Return (x, y) of the center of cell containing provided text 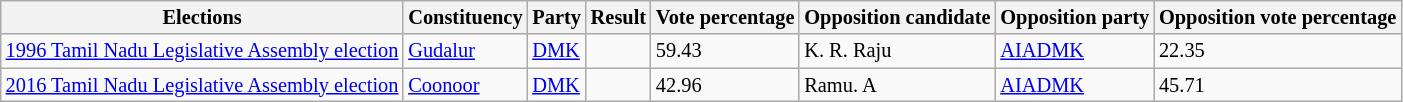
Coonoor (465, 85)
Opposition candidate (897, 17)
Elections (202, 17)
Result (618, 17)
Constituency (465, 17)
45.71 (1278, 85)
Ramu. A (897, 85)
42.96 (725, 85)
22.35 (1278, 51)
2016 Tamil Nadu Legislative Assembly election (202, 85)
Gudalur (465, 51)
Opposition party (1074, 17)
Vote percentage (725, 17)
1996 Tamil Nadu Legislative Assembly election (202, 51)
K. R. Raju (897, 51)
Opposition vote percentage (1278, 17)
59.43 (725, 51)
Party (556, 17)
